Capture the cell that displays the provided text and extract its (x, y) central coordinate. 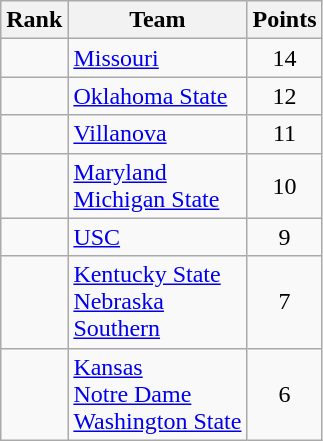
14 (284, 58)
9 (284, 237)
10 (284, 186)
11 (284, 134)
6 (284, 394)
Kentucky State NebraskaSouthern (158, 302)
USC (158, 237)
Rank (34, 20)
Villanova (158, 134)
KansasNotre DameWashington State (158, 394)
Team (158, 20)
Oklahoma State (158, 96)
Missouri (158, 58)
Points (284, 20)
12 (284, 96)
MarylandMichigan State (158, 186)
7 (284, 302)
